Scan for the cell matching the given text and deliver its (x, y) coordinate at center. 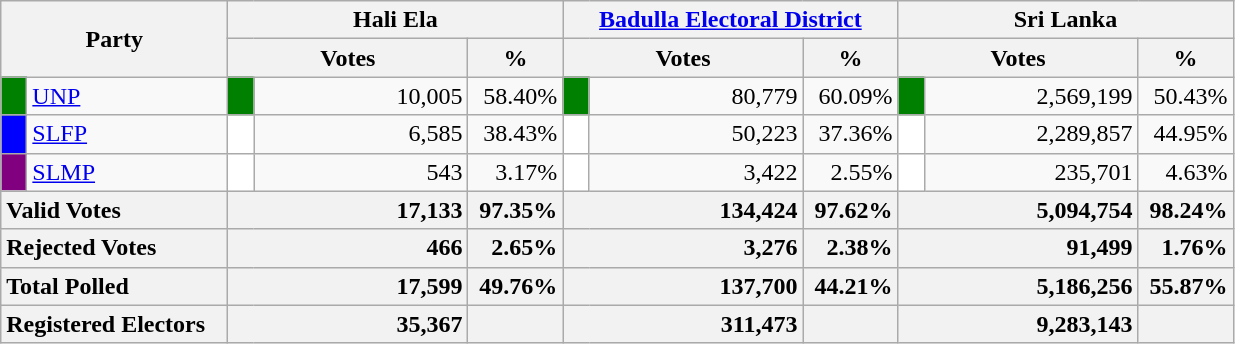
137,700 (683, 286)
3,276 (683, 248)
Registered Electors (114, 324)
3.17% (516, 172)
44.95% (1186, 134)
50.43% (1186, 96)
Badulla Electoral District (730, 20)
6,585 (361, 134)
134,424 (683, 210)
SLFP (128, 134)
2.55% (850, 172)
98.24% (1186, 210)
543 (361, 172)
2.38% (850, 248)
1.76% (1186, 248)
2.65% (516, 248)
50,223 (696, 134)
91,499 (1018, 248)
4.63% (1186, 172)
44.21% (850, 286)
17,133 (348, 210)
17,599 (348, 286)
60.09% (850, 96)
Party (114, 39)
2,569,199 (1031, 96)
55.87% (1186, 286)
58.40% (516, 96)
49.76% (516, 286)
Rejected Votes (114, 248)
35,367 (348, 324)
9,283,143 (1018, 324)
5,186,256 (1018, 286)
Hali Ela (396, 20)
97.62% (850, 210)
UNP (128, 96)
10,005 (361, 96)
Total Polled (114, 286)
3,422 (696, 172)
466 (348, 248)
Valid Votes (114, 210)
38.43% (516, 134)
2,289,857 (1031, 134)
Sri Lanka (1066, 20)
5,094,754 (1018, 210)
80,779 (696, 96)
235,701 (1031, 172)
97.35% (516, 210)
311,473 (683, 324)
SLMP (128, 172)
37.36% (850, 134)
